From the cell containing the given text, extract its center point as (x, y) coordinate. 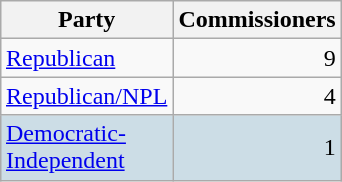
4 (257, 96)
Republican (86, 58)
Democratic-Independent (86, 148)
Party (86, 20)
Commissioners (257, 20)
1 (257, 148)
9 (257, 58)
Republican/NPL (86, 96)
